Extract the (X, Y) coordinate from the center of the cell holding the provided text.  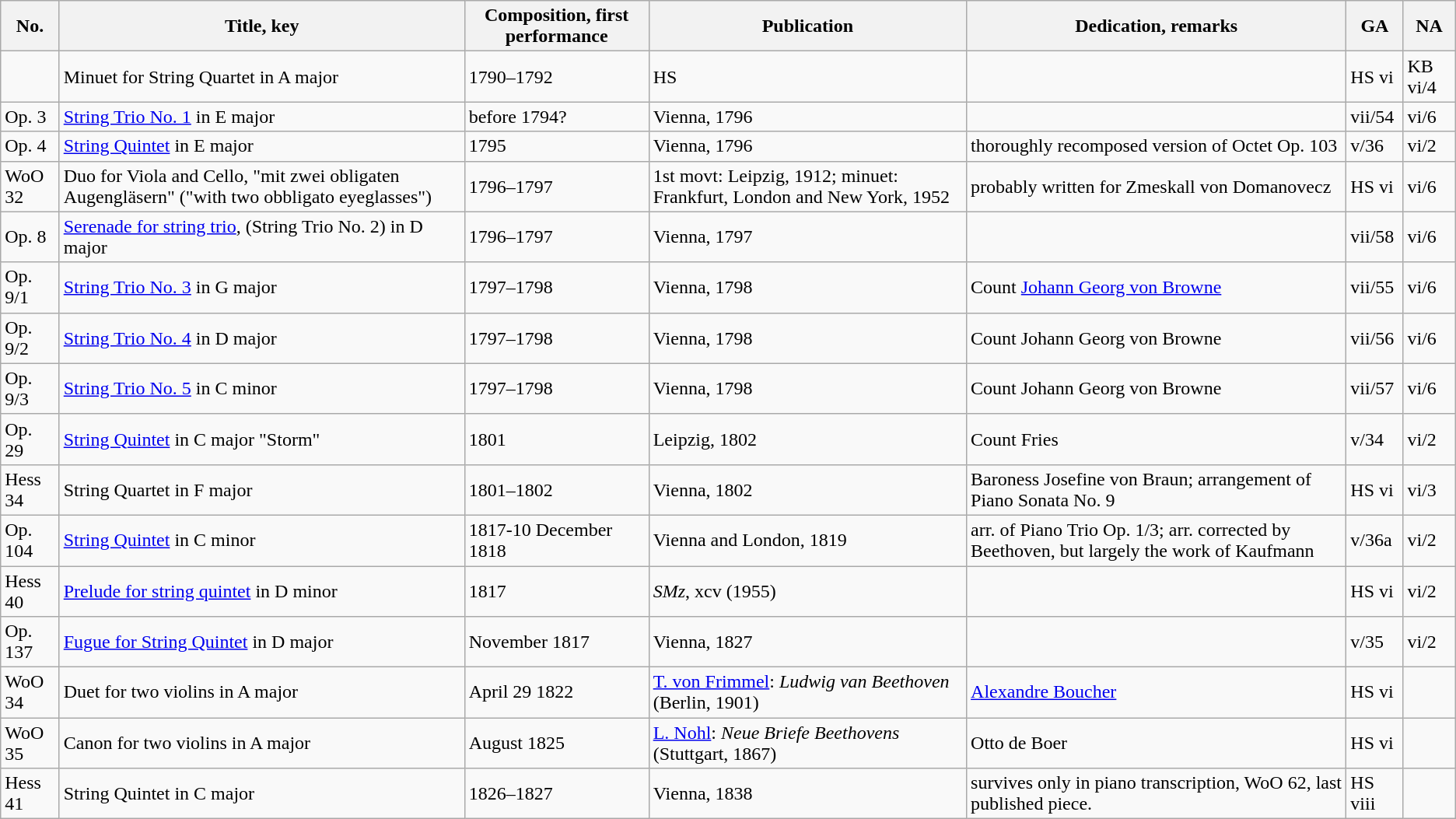
Hess 40 (30, 591)
Op. 3 (30, 117)
Dedication, remarks (1157, 26)
Vienna and London, 1819 (807, 540)
String Quintet in C minor (261, 540)
November 1817 (557, 642)
Vienna, 1827 (807, 642)
Op. 104 (30, 540)
Op. 9/2 (30, 338)
String Quintet in C major (261, 793)
WoO 32 (30, 187)
vii/54 (1375, 117)
Op. 9/3 (30, 389)
Title, key (261, 26)
vii/58 (1375, 236)
survives only in piano transcription, WoO 62, last published piece. (1157, 793)
Baroness Josefine von Braun; arrangement of Piano Sonata No. 9 (1157, 490)
Vienna, 1802 (807, 490)
1790–1792 (557, 76)
Minuet for String Quartet in A major (261, 76)
1817 (557, 591)
String Quartet in F major (261, 490)
vii/55 (1375, 288)
Op. 9/1 (30, 288)
August 1825 (557, 744)
String Trio No. 4 in D major (261, 338)
String Trio No. 5 in C minor (261, 389)
1795 (557, 146)
GA (1375, 26)
Vienna, 1838 (807, 793)
April 29 1822 (557, 692)
String Trio No. 1 in E major (261, 117)
String Quintet in E major (261, 146)
String Trio No. 3 in G major (261, 288)
Count Fries (1157, 439)
WoO 35 (30, 744)
Op. 8 (30, 236)
thoroughly recomposed version of Octet Op. 103 (1157, 146)
Hess 34 (30, 490)
Canon for two violins in A major (261, 744)
Fugue for String Quintet in D major (261, 642)
L. Nohl: Neue Briefe Beethovens (Stuttgart, 1867) (807, 744)
Hess 41 (30, 793)
before 1794? (557, 117)
vii/57 (1375, 389)
1817-10 December 1818 (557, 540)
Alexandre Boucher (1157, 692)
String Quintet in C major "Storm" (261, 439)
Serenade for string trio, (String Trio No. 2) in D major (261, 236)
WoO 34 (30, 692)
No. (30, 26)
v/36 (1375, 146)
Duo for Viola and Cello, "mit zwei obligaten Augengläsern" ("with two obbligato eyeglasses") (261, 187)
v/35 (1375, 642)
SMz, xcv (1955) (807, 591)
Composition, first performance (557, 26)
Leipzig, 1802 (807, 439)
Publication (807, 26)
v/34 (1375, 439)
vii/56 (1375, 338)
Op. 29 (30, 439)
Prelude for string quintet in D minor (261, 591)
1st movt: Leipzig, 1912; minuet: Frankfurt, London and New York, 1952 (807, 187)
1826–1827 (557, 793)
HS (807, 76)
v/36a (1375, 540)
probably written for Zmeskall von Domanovecz (1157, 187)
vi/3 (1430, 490)
Op. 4 (30, 146)
Otto de Boer (1157, 744)
Duet for two violins in A major (261, 692)
HS viii (1375, 793)
KB vi/4 (1430, 76)
Op. 137 (30, 642)
Vienna, 1797 (807, 236)
1801–1802 (557, 490)
arr. of Piano Trio Op. 1/3; arr. corrected by Beethoven, but largely the work of Kaufmann (1157, 540)
NA (1430, 26)
1801 (557, 439)
T. von Frimmel: Ludwig van Beethoven (Berlin, 1901) (807, 692)
